Search for the cell housing the specified text and yield its (x, y) center coordinate. 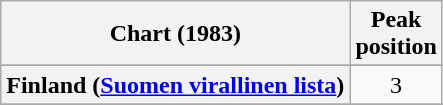
Chart (1983) (176, 34)
Finland (Suomen virallinen lista) (176, 85)
Peakposition (396, 34)
3 (396, 85)
